Provide the (x, y) coordinate of the cell's center where the given text is located.  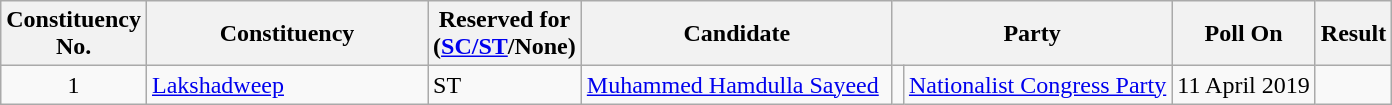
Reserved for(SC/ST/None) (505, 34)
Lakshadweep (286, 85)
Nationalist Congress Party (1037, 85)
Result (1353, 34)
Constituency No. (74, 34)
Poll On (1244, 34)
Constituency (286, 34)
1 (74, 85)
Candidate (736, 34)
Party (1032, 34)
Muhammed Hamdulla Sayeed (736, 85)
11 April 2019 (1244, 85)
ST (505, 85)
